Determine the [X, Y] coordinate at the center of the cell enclosing the given text.  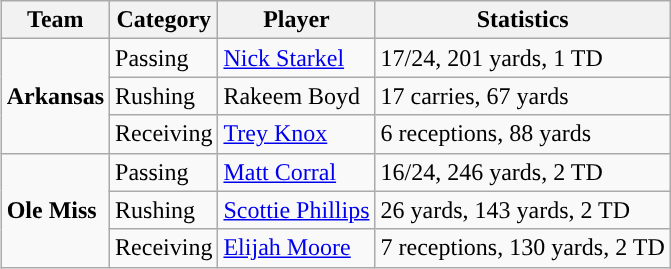
Team [55, 20]
17 carries, 67 yards [522, 96]
7 receptions, 130 yards, 2 TD [522, 248]
Matt Corral [296, 172]
Category [164, 20]
Arkansas [55, 96]
Rakeem Boyd [296, 96]
Player [296, 20]
Nick Starkel [296, 58]
Scottie Phillips [296, 210]
17/24, 201 yards, 1 TD [522, 58]
Elijah Moore [296, 248]
Statistics [522, 20]
26 yards, 143 yards, 2 TD [522, 210]
Trey Knox [296, 134]
16/24, 246 yards, 2 TD [522, 172]
Ole Miss [55, 210]
6 receptions, 88 yards [522, 134]
